From the cell containing the given text, extract its center point as (x, y) coordinate. 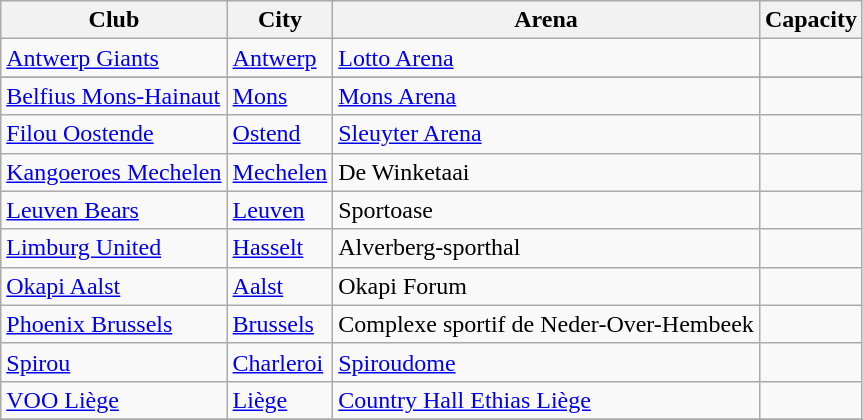
Liège (280, 400)
Mons (280, 96)
Filou Oostende (114, 134)
Spirou (114, 362)
Leuven Bears (114, 210)
Complexe sportif de Neder-Over-Hembeek (546, 324)
Sportoase (546, 210)
Lotto Arena (546, 58)
Mechelen (280, 172)
Mons Arena (546, 96)
Okapi Aalst (114, 286)
Belfius Mons-Hainaut (114, 96)
Spiroudome (546, 362)
De Winketaai (546, 172)
Hasselt (280, 248)
Capacity (810, 20)
Charleroi (280, 362)
Okapi Forum (546, 286)
Sleuyter Arena (546, 134)
Ostend (280, 134)
Limburg United (114, 248)
Kangoeroes Mechelen (114, 172)
Brussels (280, 324)
Country Hall Ethias Liège (546, 400)
VOO Liège (114, 400)
Arena (546, 20)
Alverberg-sporthal (546, 248)
Phoenix Brussels (114, 324)
Aalst (280, 286)
Antwerp (280, 58)
Antwerp Giants (114, 58)
City (280, 20)
Club (114, 20)
Leuven (280, 210)
